Detect which cell encompasses the target text, then output its (X, Y) center coordinate. 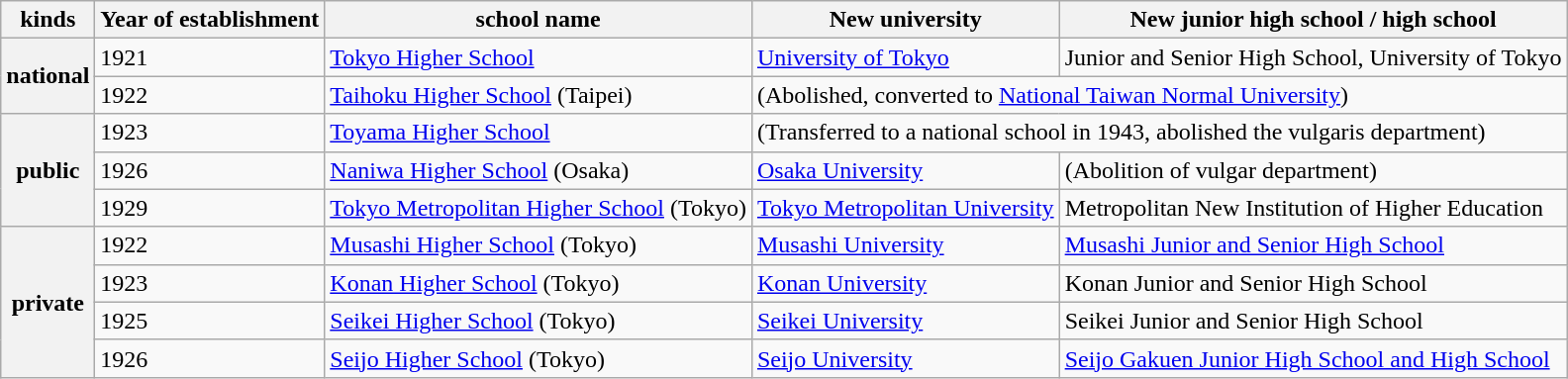
Seikei University (905, 321)
Tokyo Metropolitan Higher School (Tokyo) (539, 208)
national (48, 76)
Seijo Higher School (Tokyo) (539, 358)
New university (905, 20)
Musashi University (905, 245)
Seijo University (905, 358)
private (48, 302)
Year of establishment (210, 20)
Toyama Higher School (539, 133)
(Transferred to a national school in 1943, abolished the vulgaris department) (1159, 133)
Taihoku Higher School (Taipei) (539, 95)
University of Tokyo (905, 57)
(Abolished, converted to National Taiwan Normal University) (1159, 95)
Osaka University (905, 170)
Naniwa Higher School (Osaka) (539, 170)
Seikei Junior and Senior High School (1313, 321)
1921 (210, 57)
Tokyo Metropolitan University (905, 208)
1925 (210, 321)
public (48, 170)
1929 (210, 208)
Junior and Senior High School, University of Tokyo (1313, 57)
Musashi Higher School (Tokyo) (539, 245)
Seijo Gakuen Junior High School and High School (1313, 358)
Tokyo Higher School (539, 57)
(Abolition of vulgar department) (1313, 170)
Konan Junior and Senior High School (1313, 283)
Konan Higher School (Tokyo) (539, 283)
kinds (48, 20)
Seikei Higher School (Tokyo) (539, 321)
school name (539, 20)
New junior high school / high school (1313, 20)
Metropolitan New Institution of Higher Education (1313, 208)
Konan University (905, 283)
Musashi Junior and Senior High School (1313, 245)
